For the text-containing cell, return its midpoint in [X, Y] coordinate format. 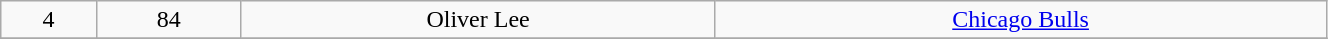
4 [48, 20]
84 [168, 20]
Oliver Lee [478, 20]
Chicago Bulls [1021, 20]
